Capture the cell that displays the provided text and extract its (x, y) central coordinate. 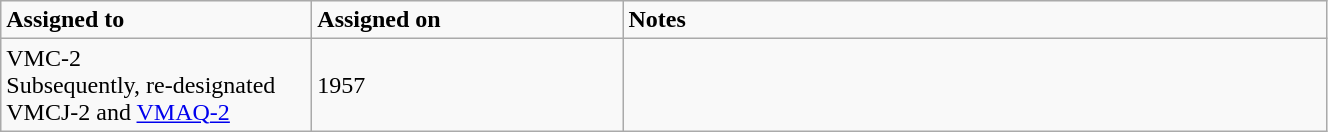
Notes (975, 20)
Assigned to (156, 20)
VMC-2Subsequently, re-designated VMCJ-2 and VMAQ-2 (156, 85)
Assigned on (468, 20)
1957 (468, 85)
